Detect which cell encompasses the target text, then output its [X, Y] center coordinate. 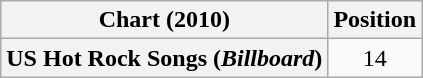
Position [375, 20]
14 [375, 58]
US Hot Rock Songs (Billboard) [164, 58]
Chart (2010) [164, 20]
